Capture the cell that displays the provided text and extract its (x, y) central coordinate. 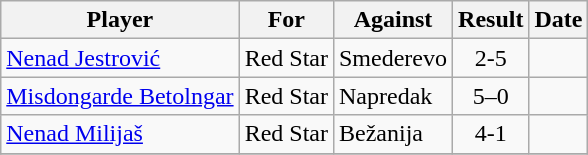
Player (120, 20)
Napredak (392, 96)
Misdongarde Betolngar (120, 96)
Against (392, 20)
Smederevo (392, 58)
Bežanija (392, 134)
Date (558, 20)
4-1 (491, 134)
Nenad Jestrović (120, 58)
Nenad Milijaš (120, 134)
For (286, 20)
Result (491, 20)
5–0 (491, 96)
2-5 (491, 58)
